From the cell containing the given text, extract its center point as (x, y) coordinate. 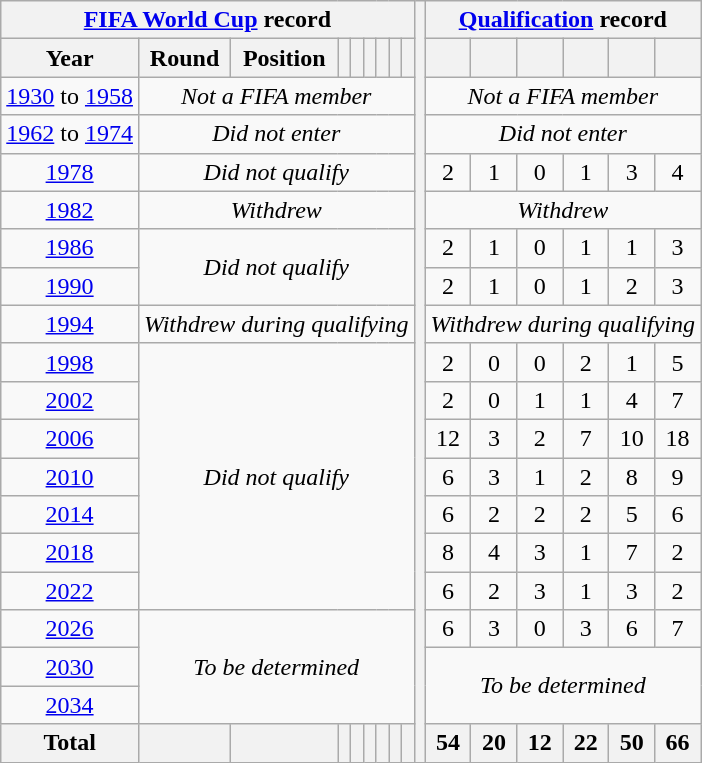
2026 (70, 629)
1978 (70, 172)
22 (586, 743)
50 (632, 743)
2018 (70, 553)
18 (678, 438)
10 (632, 438)
FIFA World Cup record (208, 20)
Year (70, 58)
Round (184, 58)
2034 (70, 705)
1994 (70, 324)
54 (448, 743)
Total (70, 743)
2010 (70, 477)
1982 (70, 210)
20 (494, 743)
2006 (70, 438)
2030 (70, 667)
66 (678, 743)
Position (284, 58)
2014 (70, 515)
1962 to 1974 (70, 134)
2022 (70, 591)
2002 (70, 400)
9 (678, 477)
1986 (70, 248)
1930 to 1958 (70, 96)
1990 (70, 286)
Qualification record (563, 20)
1998 (70, 362)
